Determine the [x, y] coordinate at the center of the cell enclosing the given text.  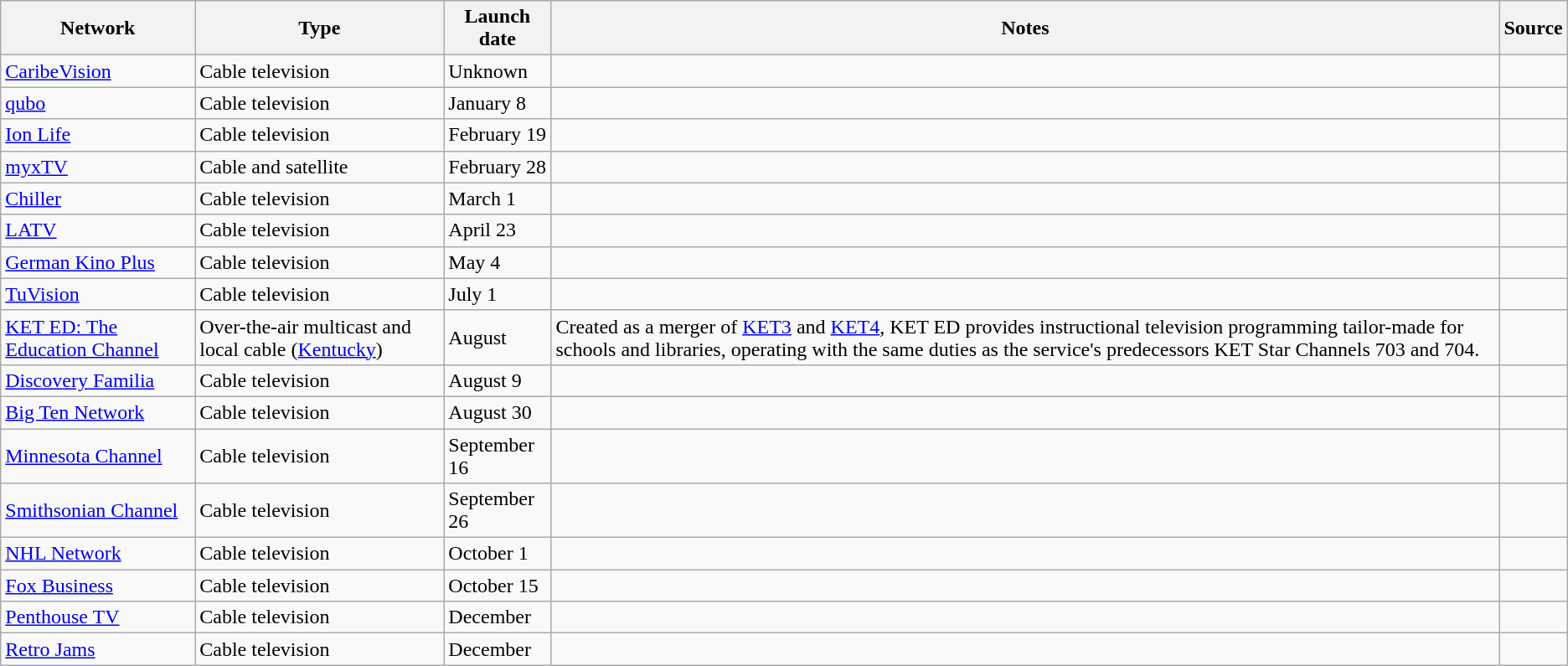
August 30 [498, 412]
Penthouse TV [98, 617]
January 8 [498, 103]
Source [1533, 28]
Fox Business [98, 586]
April 23 [498, 230]
Network [98, 28]
Big Ten Network [98, 412]
Unknown [498, 71]
February 28 [498, 167]
KET ED: The Education Channel [98, 337]
Ion Life [98, 135]
February 19 [498, 135]
Type [320, 28]
Retro Jams [98, 649]
Minnesota Channel [98, 456]
Over-the-air multicast and local cable (Kentucky) [320, 337]
September 16 [498, 456]
TuVision [98, 294]
September 26 [498, 511]
LATV [98, 230]
Discovery Familia [98, 380]
October 15 [498, 586]
NHL Network [98, 554]
August [498, 337]
qubo [98, 103]
Notes [1025, 28]
August 9 [498, 380]
Smithsonian Channel [98, 511]
Launch date [498, 28]
myxTV [98, 167]
Chiller [98, 199]
May 4 [498, 262]
CaribeVision [98, 71]
March 1 [498, 199]
Cable and satellite [320, 167]
July 1 [498, 294]
October 1 [498, 554]
German Kino Plus [98, 262]
